Locate the cell with the specified text and output its (X, Y) center coordinate. 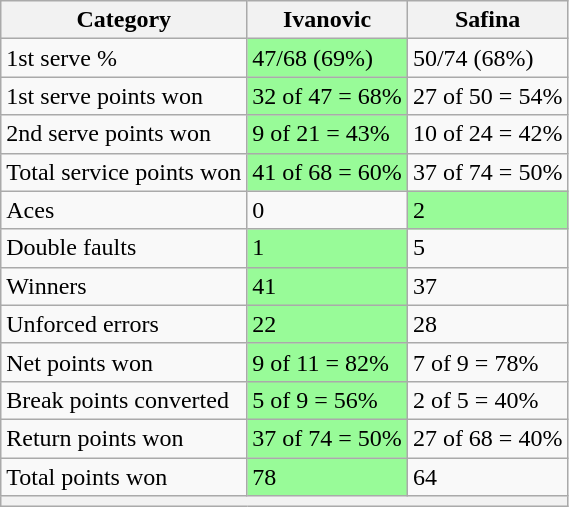
1st serve points won (124, 96)
2 of 5 = 40% (488, 400)
Unforced errors (124, 324)
Winners (124, 286)
Aces (124, 210)
64 (488, 477)
2 (488, 210)
37 (488, 286)
Return points won (124, 438)
22 (328, 324)
9 of 21 = 43% (328, 134)
7 of 9 = 78% (488, 362)
9 of 11 = 82% (328, 362)
0 (328, 210)
5 (488, 248)
Double faults (124, 248)
Break points converted (124, 400)
10 of 24 = 42% (488, 134)
Net points won (124, 362)
78 (328, 477)
50/74 (68%) (488, 58)
Total points won (124, 477)
28 (488, 324)
27 of 68 = 40% (488, 438)
27 of 50 = 54% (488, 96)
Ivanovic (328, 20)
1 (328, 248)
Category (124, 20)
1st serve % (124, 58)
2nd serve points won (124, 134)
5 of 9 = 56% (328, 400)
41 of 68 = 60% (328, 172)
41 (328, 286)
32 of 47 = 68% (328, 96)
47/68 (69%) (328, 58)
Safina (488, 20)
Total service points won (124, 172)
